Return the [X, Y] coordinate for the center point of the cell that contains the specified text.  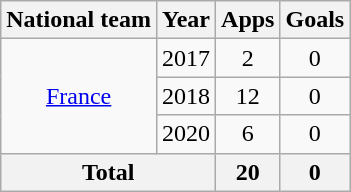
France [79, 96]
2018 [186, 96]
Year [186, 20]
Apps [248, 20]
National team [79, 20]
12 [248, 96]
2017 [186, 58]
20 [248, 172]
Total [108, 172]
Goals [315, 20]
2020 [186, 134]
2 [248, 58]
6 [248, 134]
